Scan for the cell matching the given text and deliver its [X, Y] coordinate at center. 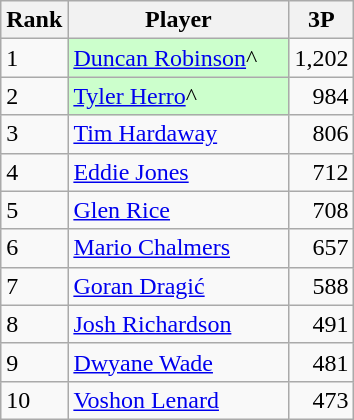
588 [322, 286]
657 [322, 248]
6 [34, 248]
473 [322, 400]
1 [34, 58]
10 [34, 400]
9 [34, 362]
2 [34, 96]
712 [322, 172]
Tyler Herro^ [178, 96]
Duncan Robinson^ [178, 58]
3 [34, 134]
5 [34, 210]
708 [322, 210]
Goran Dragić [178, 286]
Tim Hardaway [178, 134]
Player [178, 20]
Glen Rice [178, 210]
4 [34, 172]
Voshon Lenard [178, 400]
Josh Richardson [178, 324]
Mario Chalmers [178, 248]
3P [322, 20]
7 [34, 286]
8 [34, 324]
Eddie Jones [178, 172]
Dwyane Wade [178, 362]
1,202 [322, 58]
806 [322, 134]
481 [322, 362]
Rank [34, 20]
491 [322, 324]
984 [322, 96]
